Provide the [X, Y] coordinate of the cell's center where the given text is located.  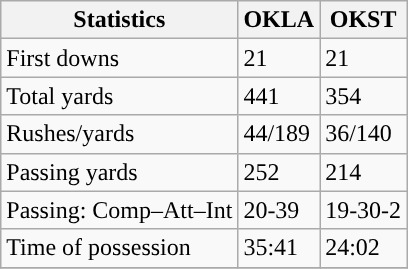
252 [279, 172]
354 [364, 96]
Passing yards [120, 172]
Passing: Comp–Att–Int [120, 210]
OKLA [279, 20]
19-30-2 [364, 210]
214 [364, 172]
First downs [120, 58]
35:41 [279, 248]
OKST [364, 20]
44/189 [279, 134]
Time of possession [120, 248]
Statistics [120, 20]
Total yards [120, 96]
36/140 [364, 134]
441 [279, 96]
24:02 [364, 248]
20-39 [279, 210]
Rushes/yards [120, 134]
